Pinpoint the cell where the given text exists, returning its (X, Y) midpoint coordinate. 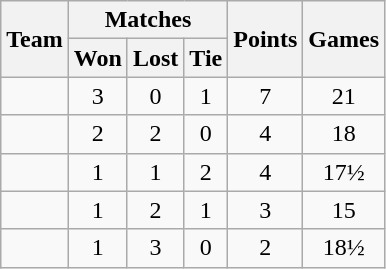
Team (35, 39)
18 (344, 134)
21 (344, 96)
15 (344, 210)
Points (266, 39)
Won (98, 58)
17½ (344, 172)
Games (344, 39)
Matches (148, 20)
7 (266, 96)
Lost (155, 58)
18½ (344, 248)
Tie (206, 58)
